Identify which cell holds the provided text, then report its (x, y) central coordinate. 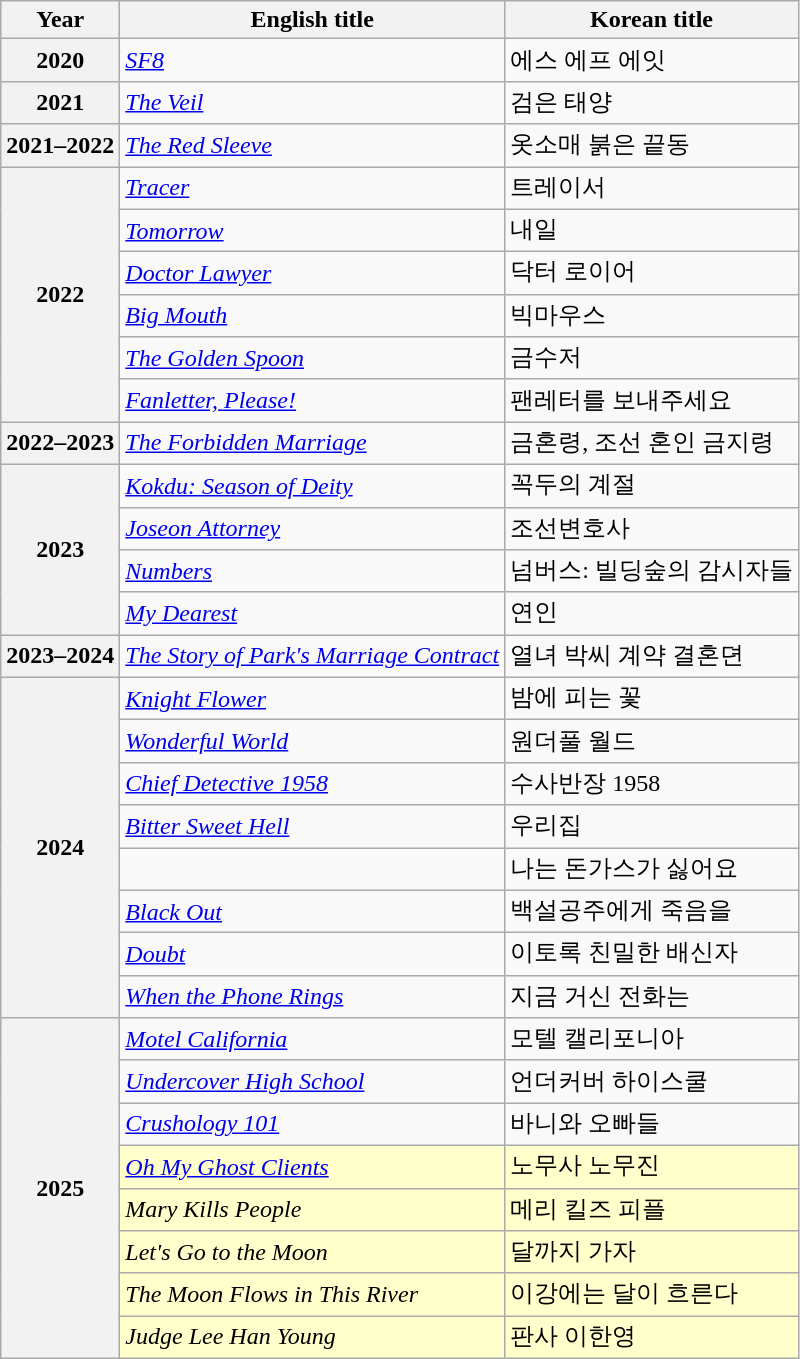
When the Phone Rings (312, 996)
2020 (60, 60)
2022–2023 (60, 444)
The Golden Spoon (312, 358)
연인 (652, 614)
이강에는 달이 흐른다 (652, 1294)
2021 (60, 102)
닥터 로이어 (652, 274)
나는 돈가스가 싫어요 (652, 870)
Judge Lee Han Young (312, 1338)
메리 킬즈 피플 (652, 1210)
넘버스: 빌딩숲의 감시자들 (652, 572)
밤에 피는 꽃 (652, 698)
Doctor Lawyer (312, 274)
Oh My Ghost Clients (312, 1166)
The Veil (312, 102)
Doubt (312, 954)
지금 거신 전화는 (652, 996)
The Forbidden Marriage (312, 444)
Kokdu: Season of Deity (312, 486)
조선변호사 (652, 528)
팬레터를 보내주세요 (652, 400)
에스 에프 에잇 (652, 60)
Crushology 101 (312, 1124)
Motel California (312, 1040)
2023 (60, 549)
Joseon Attorney (312, 528)
금혼령, 조선 혼인 금지령 (652, 444)
판사 이한영 (652, 1338)
2024 (60, 847)
트레이서 (652, 188)
2021–2022 (60, 146)
백설공주에게 죽음을 (652, 912)
Year (60, 20)
Bitter Sweet Hell (312, 826)
Big Mouth (312, 316)
내일 (652, 230)
Mary Kills People (312, 1210)
Knight Flower (312, 698)
SF8 (312, 60)
꼭두의 계절 (652, 486)
달까지 가자 (652, 1252)
빅마우스 (652, 316)
2022 (60, 294)
2025 (60, 1188)
Wonderful World (312, 742)
Chief Detective 1958 (312, 784)
옷소매 붉은 끝동 (652, 146)
Numbers (312, 572)
2023–2024 (60, 656)
모텔 캘리포니아 (652, 1040)
English title (312, 20)
우리집 (652, 826)
The Moon Flows in This River (312, 1294)
Fanletter, Please! (312, 400)
이토록 친밀한 배신자 (652, 954)
Tomorrow (312, 230)
바니와 오빠들 (652, 1124)
노무사 노무진 (652, 1166)
The Story of Park's Marriage Contract (312, 656)
검은 태양 (652, 102)
언더커버 하이스쿨 (652, 1082)
The Red Sleeve (312, 146)
열녀 박씨 계약 결혼뎐 (652, 656)
Black Out (312, 912)
Tracer (312, 188)
Undercover High School (312, 1082)
My Dearest (312, 614)
Korean title (652, 20)
수사반장 1958 (652, 784)
금수저 (652, 358)
원더풀 월드 (652, 742)
Let's Go to the Moon (312, 1252)
